Locate the cell with the specified text and output its [X, Y] center coordinate. 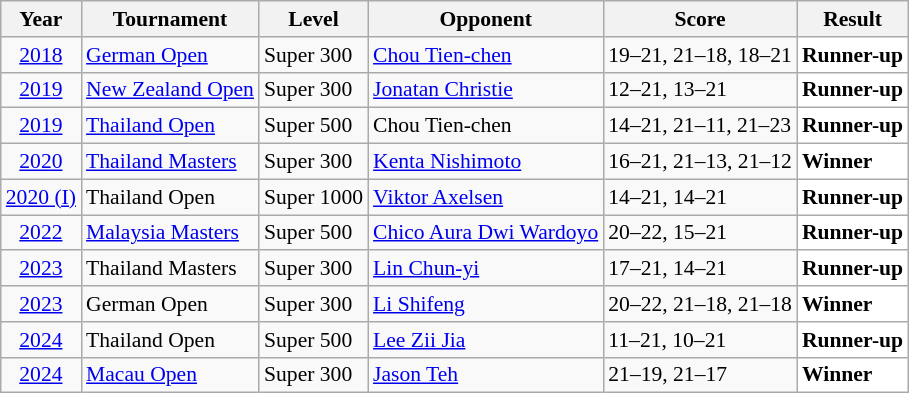
New Zealand Open [170, 90]
16–21, 21–13, 21–12 [700, 162]
2020 (I) [41, 197]
14–21, 21–11, 21–23 [700, 126]
2018 [41, 55]
Lin Chun-yi [486, 269]
Jonatan Christie [486, 90]
19–21, 21–18, 18–21 [700, 55]
20–22, 21–18, 21–18 [700, 304]
Kenta Nishimoto [486, 162]
2020 [41, 162]
Super 1000 [314, 197]
14–21, 14–21 [700, 197]
21–19, 21–17 [700, 375]
Viktor Axelsen [486, 197]
Score [700, 19]
Chico Aura Dwi Wardoyo [486, 233]
2022 [41, 233]
Jason Teh [486, 375]
Result [852, 19]
Macau Open [170, 375]
Lee Zii Jia [486, 340]
20–22, 15–21 [700, 233]
11–21, 10–21 [700, 340]
Level [314, 19]
12–21, 13–21 [700, 90]
Malaysia Masters [170, 233]
Opponent [486, 19]
17–21, 14–21 [700, 269]
Li Shifeng [486, 304]
Year [41, 19]
Tournament [170, 19]
